For the text-containing cell, return its midpoint in [x, y] coordinate format. 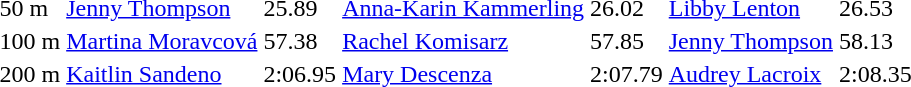
Jenny Thompson [750, 41]
57.85 [627, 41]
Rachel Komisarz [464, 41]
57.38 [300, 41]
Martina Moravcová [162, 41]
